Locate the cell with the specified text and output its [x, y] center coordinate. 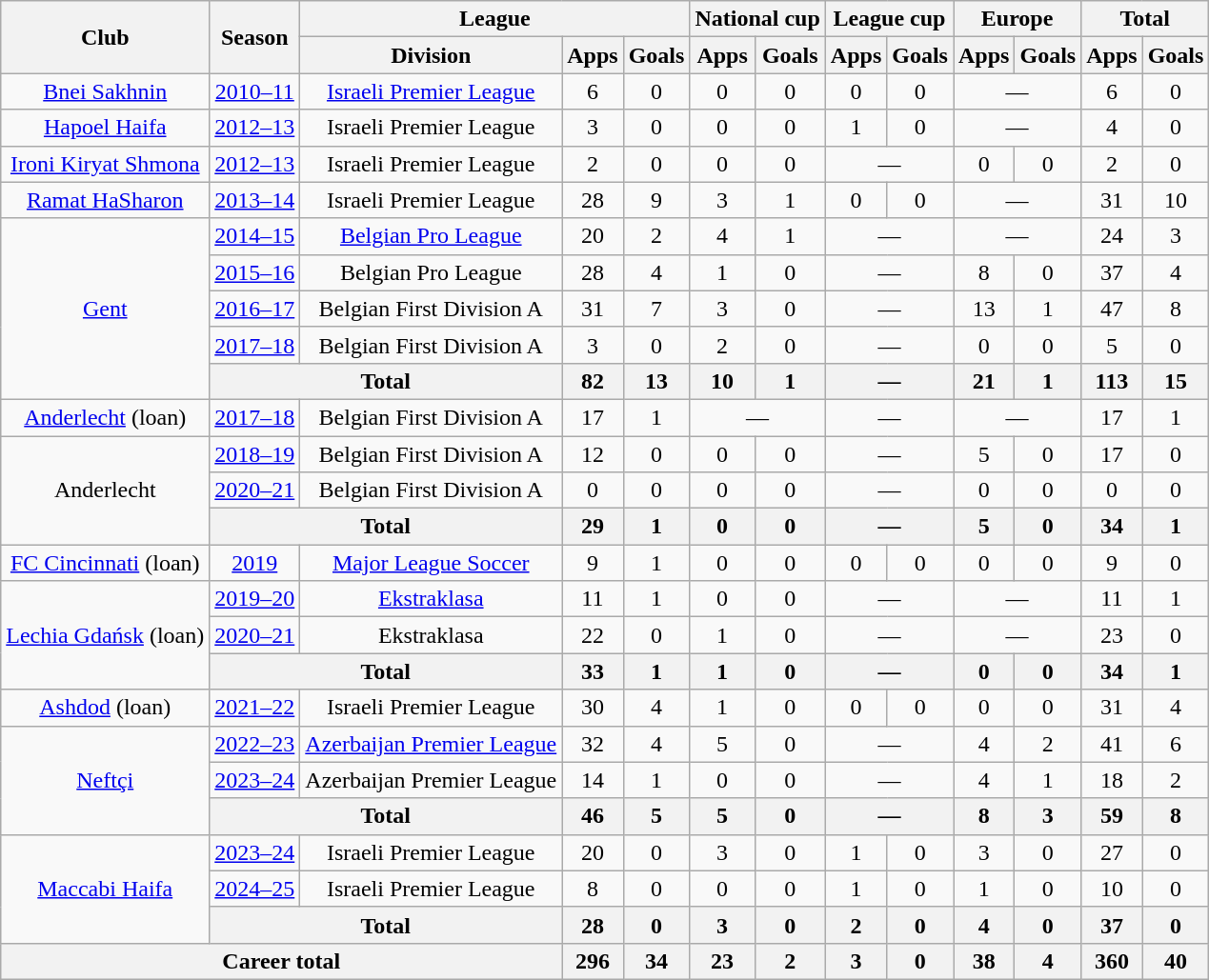
Hapoel Haifa [105, 128]
Career total [282, 961]
National cup [757, 19]
Major League Soccer [431, 563]
Ramat HaSharon [105, 200]
32 [593, 744]
FC Cincinnati (loan) [105, 563]
2021–22 [255, 708]
296 [593, 961]
38 [983, 961]
46 [593, 816]
2016–17 [255, 309]
41 [1112, 744]
Gent [105, 309]
Lechia Gdańsk (loan) [105, 635]
2018–19 [255, 454]
Division [431, 55]
59 [1112, 816]
Maccabi Haifa [105, 889]
Ashdod (loan) [105, 708]
Europe [1017, 19]
360 [1112, 961]
14 [593, 780]
29 [593, 527]
2014–15 [255, 236]
30 [593, 708]
2015–16 [255, 272]
47 [1112, 309]
2019–20 [255, 599]
40 [1176, 961]
Ironi Kiryat Shmona [105, 164]
82 [593, 381]
18 [1112, 780]
League cup [889, 19]
21 [983, 381]
12 [593, 454]
League [495, 19]
33 [593, 671]
2022–23 [255, 744]
2019 [255, 563]
Season [255, 37]
113 [1112, 381]
7 [656, 309]
24 [1112, 236]
Anderlecht [105, 490]
15 [1176, 381]
Neftçi [105, 780]
2010–11 [255, 91]
Bnei Sakhnin [105, 91]
22 [593, 635]
2024–25 [255, 889]
Anderlecht (loan) [105, 417]
27 [1112, 852]
Club [105, 37]
2013–14 [255, 200]
